Pinpoint the cell where the given text exists, returning its [x, y] midpoint coordinate. 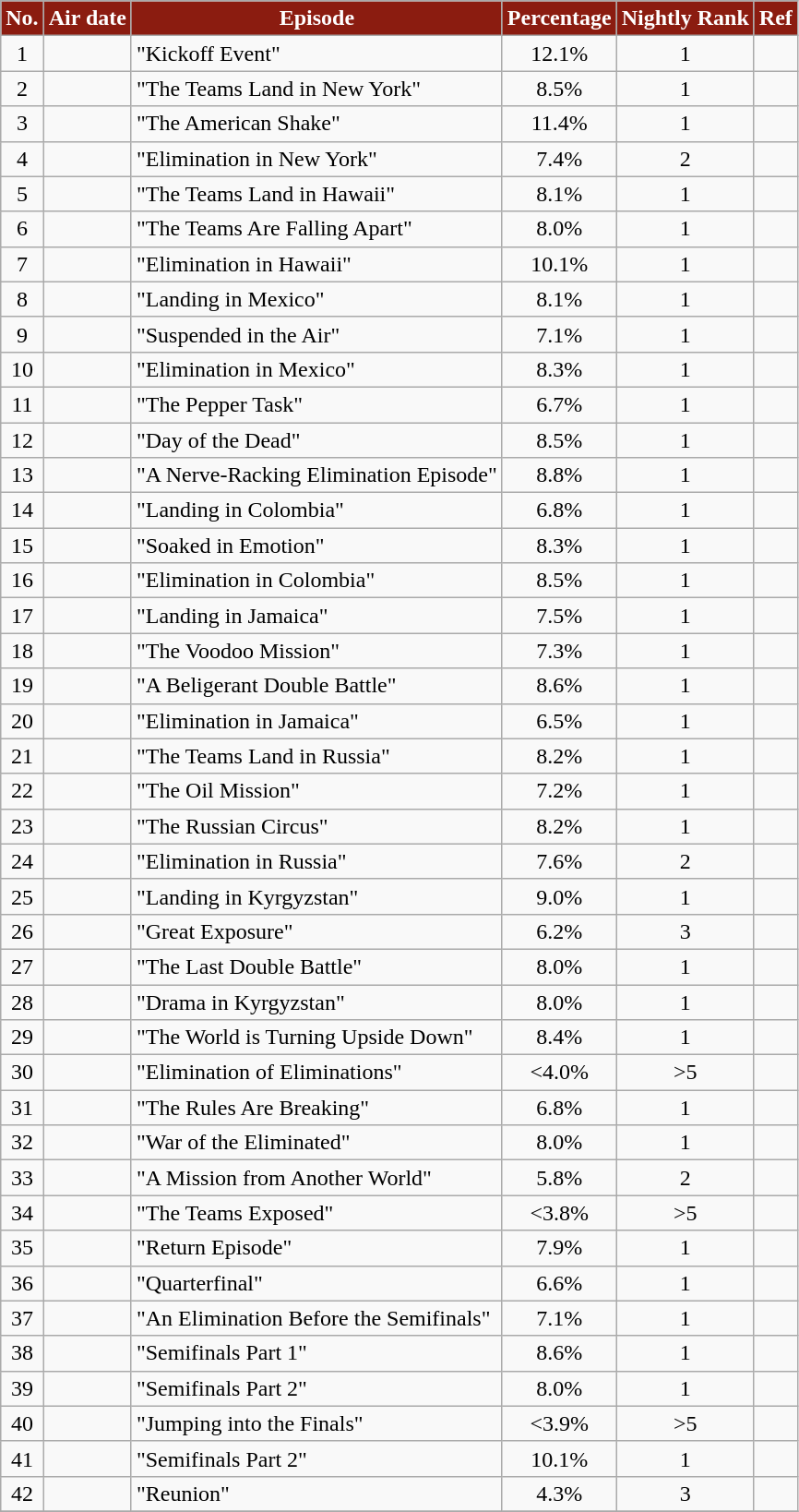
"The Teams Are Falling Apart" [316, 229]
"Elimination in Jamaica" [316, 721]
4.3% [559, 1494]
8.4% [559, 1038]
11.4% [559, 124]
"The World is Turning Upside Down" [316, 1038]
"Elimination in Hawaii" [316, 264]
20 [22, 721]
<3.9% [559, 1423]
5 [22, 194]
6.2% [559, 931]
"Landing in Jamaica" [316, 616]
8.8% [559, 475]
14 [22, 510]
7.2% [559, 791]
4 [22, 159]
"The Russian Circus" [316, 826]
15 [22, 546]
16 [22, 581]
"Suspended in the Air" [316, 334]
"Quarterfinal" [316, 1283]
10 [22, 369]
32 [22, 1143]
18 [22, 651]
"Return Episode" [316, 1248]
"Elimination in Russia" [316, 861]
22 [22, 791]
"The Oil Mission" [316, 791]
"Landing in Colombia" [316, 510]
7.6% [559, 861]
19 [22, 686]
40 [22, 1423]
"The Teams Exposed" [316, 1213]
"An Elimination Before the Semifinals" [316, 1318]
6.6% [559, 1283]
"A Nerve-Racking Elimination Episode" [316, 475]
"Landing in Mexico" [316, 299]
"Elimination of Eliminations" [316, 1073]
21 [22, 756]
"Kickoff Event" [316, 54]
12 [22, 440]
13 [22, 475]
8 [22, 299]
"The Teams Land in Hawaii" [316, 194]
33 [22, 1178]
6 [22, 229]
"The American Shake" [316, 124]
7 [22, 264]
23 [22, 826]
29 [22, 1038]
"Great Exposure" [316, 931]
"Soaked in Emotion" [316, 546]
"The Last Double Battle" [316, 966]
Episode [316, 18]
"The Teams Land in New York" [316, 89]
"The Rules Are Breaking" [316, 1108]
9.0% [559, 896]
"Drama in Kyrgyzstan" [316, 1002]
"Jumping into the Finals" [316, 1423]
34 [22, 1213]
7.9% [559, 1248]
38 [22, 1353]
27 [22, 966]
Nightly Rank [685, 18]
"Day of the Dead" [316, 440]
Percentage [559, 18]
"Reunion" [316, 1494]
12.1% [559, 54]
28 [22, 1002]
7.4% [559, 159]
7.5% [559, 616]
41 [22, 1458]
17 [22, 616]
5.8% [559, 1178]
<3.8% [559, 1213]
"A Mission from Another World" [316, 1178]
Air date [87, 18]
11 [22, 404]
"The Teams Land in Russia" [316, 756]
"Semifinals Part 1" [316, 1353]
"Elimination in Colombia" [316, 581]
24 [22, 861]
"Landing in Kyrgyzstan" [316, 896]
<4.0% [559, 1073]
No. [22, 18]
"War of the Eliminated" [316, 1143]
36 [22, 1283]
30 [22, 1073]
"The Pepper Task" [316, 404]
26 [22, 931]
"Elimination in New York" [316, 159]
31 [22, 1108]
6.7% [559, 404]
9 [22, 334]
7.3% [559, 651]
39 [22, 1388]
6.5% [559, 721]
"Elimination in Mexico" [316, 369]
35 [22, 1248]
37 [22, 1318]
Ref [775, 18]
42 [22, 1494]
"A Beligerant Double Battle" [316, 686]
"The Voodoo Mission" [316, 651]
25 [22, 896]
